From the cell containing the given text, extract its center point as [x, y] coordinate. 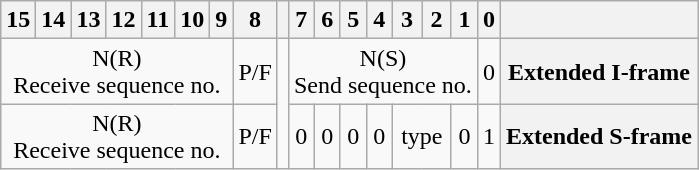
type [422, 136]
12 [124, 20]
14 [54, 20]
Extended S-frame [598, 136]
5 [353, 20]
8 [255, 20]
15 [18, 20]
10 [192, 20]
Extended I-frame [598, 72]
9 [222, 20]
11 [158, 20]
2 [437, 20]
13 [88, 20]
6 [327, 20]
7 [301, 20]
4 [379, 20]
N(S)Send sequence no. [382, 72]
3 [407, 20]
